Search for the cell housing the specified text and yield its [x, y] center coordinate. 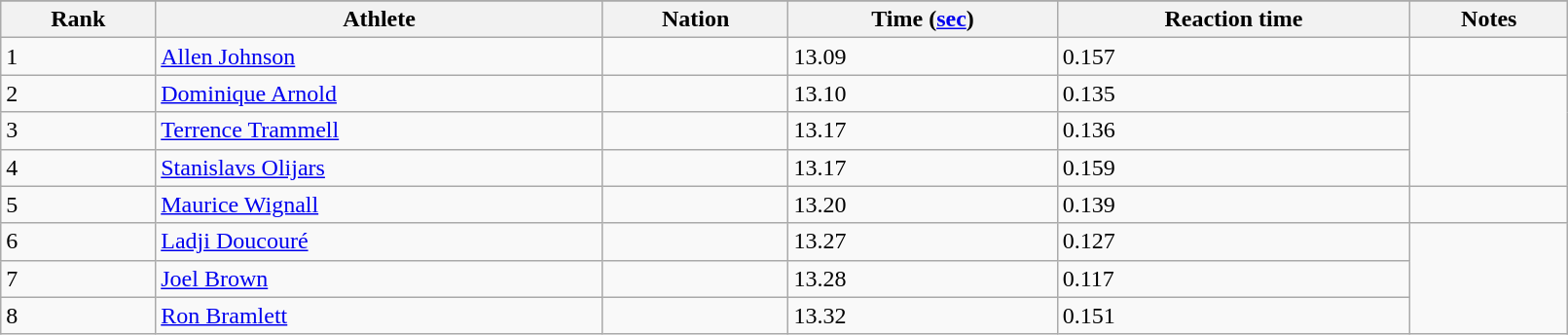
0.127 [1234, 242]
0.151 [1234, 316]
13.09 [923, 56]
1 [78, 56]
3 [78, 130]
Notes [1489, 19]
Rank [78, 19]
4 [78, 167]
Allen Johnson [380, 56]
13.27 [923, 242]
Nation [695, 19]
0.136 [1234, 130]
0.157 [1234, 56]
Ladji Doucouré [380, 242]
5 [78, 205]
7 [78, 279]
Time (sec) [923, 19]
Ron Bramlett [380, 316]
Athlete [380, 19]
13.28 [923, 279]
13.20 [923, 205]
Stanislavs Olijars [380, 167]
13.32 [923, 316]
Terrence Trammell [380, 130]
0.159 [1234, 167]
13.10 [923, 93]
0.139 [1234, 205]
Maurice Wignall [380, 205]
0.135 [1234, 93]
0.117 [1234, 279]
6 [78, 242]
Joel Brown [380, 279]
Reaction time [1234, 19]
Dominique Arnold [380, 93]
8 [78, 316]
2 [78, 93]
